For the text-containing cell, return its midpoint in (X, Y) coordinate format. 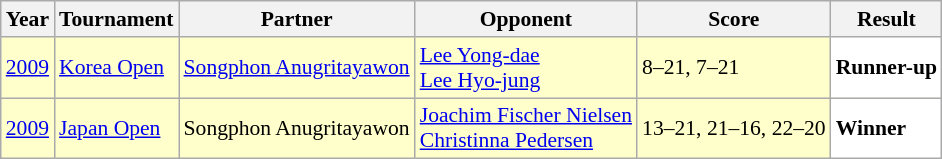
Japan Open (116, 128)
Runner-up (886, 68)
Tournament (116, 19)
Winner (886, 128)
Opponent (526, 19)
8–21, 7–21 (734, 68)
Lee Yong-dae Lee Hyo-jung (526, 68)
Korea Open (116, 68)
Result (886, 19)
Year (28, 19)
Score (734, 19)
Partner (297, 19)
Joachim Fischer Nielsen Christinna Pedersen (526, 128)
13–21, 21–16, 22–20 (734, 128)
